Find where the given text appears and provide that cell's center as [X, Y] coordinate. 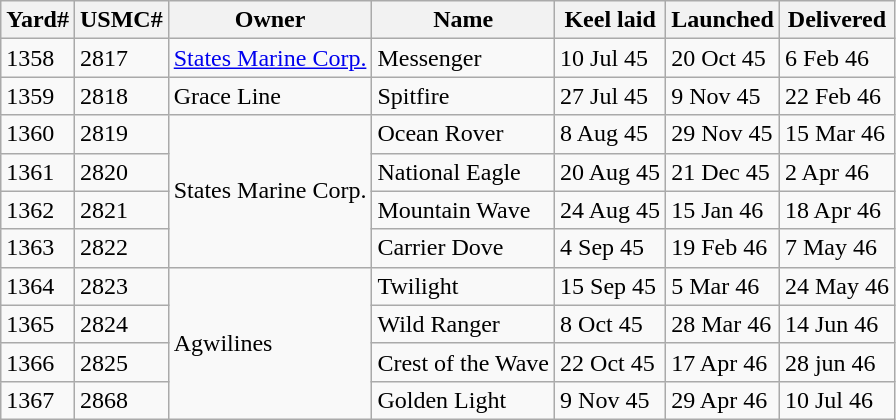
2818 [121, 96]
14 Jun 46 [836, 324]
24 Aug 45 [610, 210]
8 Oct 45 [610, 324]
27 Jul 45 [610, 96]
1360 [38, 134]
1364 [38, 286]
15 Sep 45 [610, 286]
4 Sep 45 [610, 248]
18 Apr 46 [836, 210]
Carrier Dove [464, 248]
Mountain Wave [464, 210]
Messenger [464, 58]
Owner [270, 20]
10 Jul 46 [836, 400]
10 Jul 45 [610, 58]
Twilight [464, 286]
Name [464, 20]
2868 [121, 400]
17 Apr 46 [723, 362]
2822 [121, 248]
1367 [38, 400]
National Eagle [464, 172]
1363 [38, 248]
Ocean Rover [464, 134]
1361 [38, 172]
Grace Line [270, 96]
6 Feb 46 [836, 58]
28 Mar 46 [723, 324]
2821 [121, 210]
2819 [121, 134]
Agwilines [270, 343]
2 Apr 46 [836, 172]
7 May 46 [836, 248]
15 Mar 46 [836, 134]
8 Aug 45 [610, 134]
1365 [38, 324]
29 Nov 45 [723, 134]
24 May 46 [836, 286]
22 Feb 46 [836, 96]
Wild Ranger [464, 324]
2823 [121, 286]
19 Feb 46 [723, 248]
2820 [121, 172]
2825 [121, 362]
15 Jan 46 [723, 210]
Spitfire [464, 96]
1362 [38, 210]
2817 [121, 58]
20 Aug 45 [610, 172]
20 Oct 45 [723, 58]
Keel laid [610, 20]
5 Mar 46 [723, 286]
1366 [38, 362]
29 Apr 46 [723, 400]
1359 [38, 96]
Delivered [836, 20]
Launched [723, 20]
2824 [121, 324]
21 Dec 45 [723, 172]
Yard# [38, 20]
Crest of the Wave [464, 362]
22 Oct 45 [610, 362]
Golden Light [464, 400]
USMC# [121, 20]
1358 [38, 58]
28 jun 46 [836, 362]
